Pinpoint the cell where the given text exists, returning its [X, Y] midpoint coordinate. 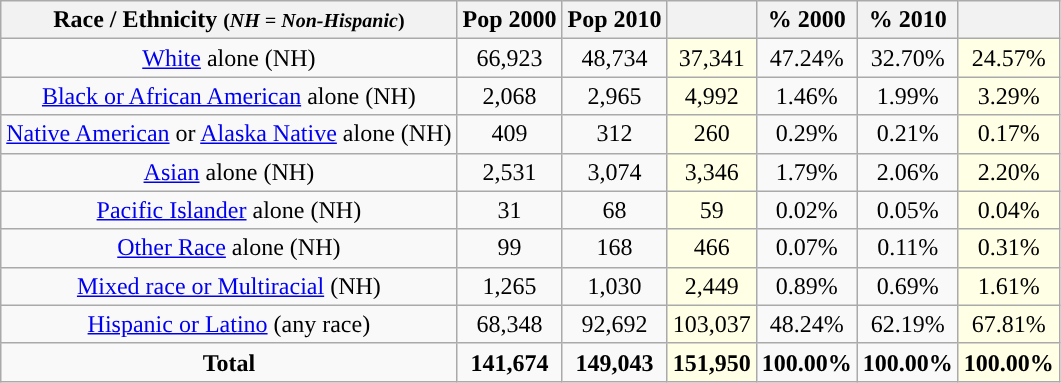
2.06% [908, 172]
24.57% [1008, 58]
68,348 [510, 324]
0.02% [806, 210]
Asian alone (NH) [229, 172]
149,043 [614, 362]
Native American or Alaska Native alone (NH) [229, 134]
Other Race alone (NH) [229, 248]
32.70% [908, 58]
0.17% [1008, 134]
4,992 [712, 96]
141,674 [510, 362]
2.20% [1008, 172]
99 [510, 248]
Race / Ethnicity (NH = Non-Hispanic) [229, 20]
1.79% [806, 172]
0.07% [806, 248]
48,734 [614, 58]
3,346 [712, 172]
White alone (NH) [229, 58]
48.24% [806, 324]
2,068 [510, 96]
59 [712, 210]
409 [510, 134]
3,074 [614, 172]
312 [614, 134]
0.29% [806, 134]
2,531 [510, 172]
0.11% [908, 248]
3.29% [1008, 96]
1.61% [1008, 286]
62.19% [908, 324]
Pacific Islander alone (NH) [229, 210]
47.24% [806, 58]
260 [712, 134]
Mixed race or Multiracial (NH) [229, 286]
Pop 2010 [614, 20]
Hispanic or Latino (any race) [229, 324]
Black or African American alone (NH) [229, 96]
0.89% [806, 286]
168 [614, 248]
92,692 [614, 324]
Pop 2000 [510, 20]
0.21% [908, 134]
% 2000 [806, 20]
66,923 [510, 58]
67.81% [1008, 324]
31 [510, 210]
68 [614, 210]
151,950 [712, 362]
0.04% [1008, 210]
Total [229, 362]
0.05% [908, 210]
0.31% [1008, 248]
0.69% [908, 286]
2,449 [712, 286]
2,965 [614, 96]
1,030 [614, 286]
103,037 [712, 324]
1,265 [510, 286]
466 [712, 248]
37,341 [712, 58]
% 2010 [908, 20]
1.99% [908, 96]
1.46% [806, 96]
